Capture the cell that displays the provided text and extract its [x, y] central coordinate. 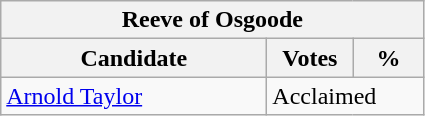
Acclaimed [346, 96]
Reeve of Osgoode [212, 20]
Arnold Taylor [134, 96]
Candidate [134, 58]
Votes [310, 58]
% [388, 58]
